Return the [X, Y] coordinate for the center point of the cell that contains the specified text.  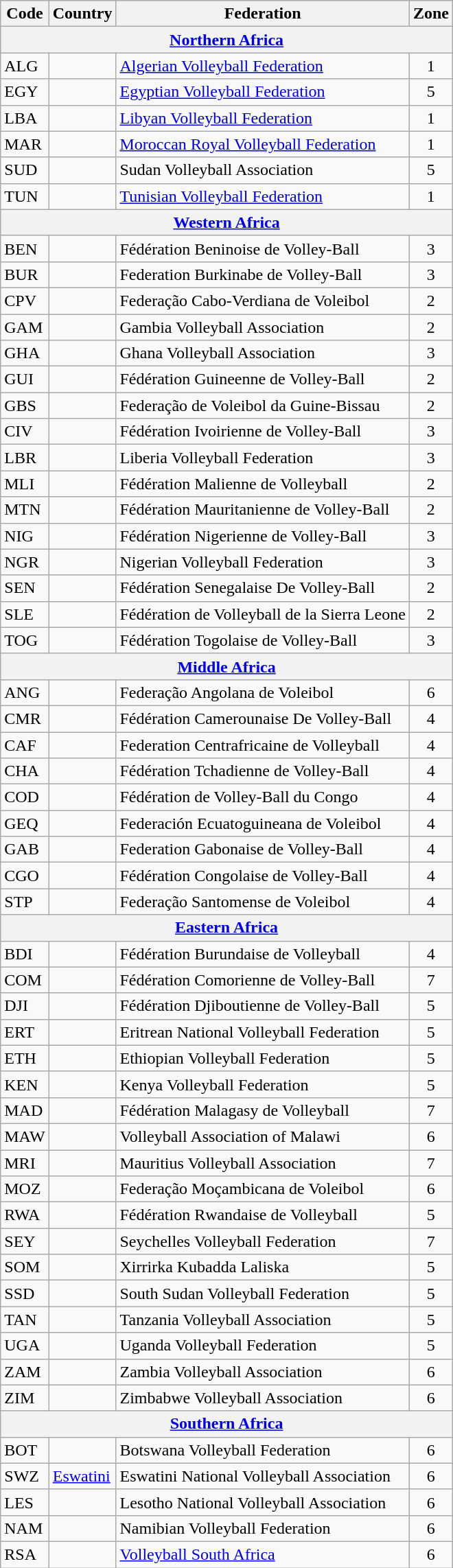
CIV [25, 432]
SEN [25, 588]
Tunisian Volleyball Federation [262, 196]
GEQ [25, 823]
DJI [25, 1006]
BEN [25, 248]
Algerian Volleyball Federation [262, 66]
Country [82, 14]
Moroccan Royal Volleyball Federation [262, 144]
ZIM [25, 1398]
Zimbabwe Volleyball Association [262, 1398]
Federação Angolana de Voleibol [262, 692]
Federação Cabo-Verdiana de Voleibol [262, 301]
Fédération Congolaise de Volley-Ball [262, 876]
Volleyball South Africa [262, 1554]
Eswatini [82, 1476]
MAD [25, 1110]
Eastern Africa [226, 928]
MLI [25, 484]
UGA [25, 1346]
Botswana Volleyball Federation [262, 1450]
Seychelles Volleyball Federation [262, 1241]
ZAM [25, 1372]
Fédération Malienne de Volleyball [262, 484]
Uganda Volleyball Federation [262, 1346]
Federación Ecuatoguineana de Voleibol [262, 823]
GUI [25, 379]
Libyan Volleyball Federation [262, 118]
KEN [25, 1084]
Fédération de Volleyball de la Sierra Leone [262, 614]
Zone [431, 14]
Fédération Nigerienne de Volley-Ball [262, 536]
Federation Gabonaise de Volley-Ball [262, 850]
South Sudan Volleyball Federation [262, 1294]
SSD [25, 1294]
Northern Africa [226, 40]
BDI [25, 954]
Fédération Senegalaise De Volley-Ball [262, 588]
Eritrean National Volleyball Federation [262, 1032]
Code [25, 14]
Fédération Burundaise de Volleyball [262, 954]
BOT [25, 1450]
Kenya Volleyball Federation [262, 1084]
RSA [25, 1554]
Federação Santomense de Voleibol [262, 902]
COM [25, 980]
Southern Africa [226, 1424]
BUR [25, 274]
TUN [25, 196]
CGO [25, 876]
ANG [25, 692]
Lesotho National Volleyball Association [262, 1502]
LBA [25, 118]
Sudan Volleyball Association [262, 170]
Egyptian Volleyball Federation [262, 92]
ETH [25, 1058]
NIG [25, 536]
Mauritius Volleyball Association [262, 1163]
COD [25, 797]
SEY [25, 1241]
ERT [25, 1032]
LES [25, 1502]
Federação Moçambicana de Voleibol [262, 1189]
Fédération Mauritanienne de Volley-Ball [262, 510]
EGY [25, 92]
Fédération Ivoirienne de Volley-Ball [262, 432]
MAR [25, 144]
Nigerian Volleyball Federation [262, 562]
TAN [25, 1320]
SUD [25, 170]
SLE [25, 614]
Liberia Volleyball Federation [262, 458]
Ethiopian Volleyball Federation [262, 1058]
Fédération Rwandaise de Volleyball [262, 1215]
MRI [25, 1163]
Fédération Malagasy de Volleyball [262, 1110]
CMR [25, 718]
GHA [25, 353]
TOG [25, 640]
CAF [25, 745]
CHA [25, 771]
Fédération Beninoise de Volley-Ball [262, 248]
Zambia Volleyball Association [262, 1372]
NGR [25, 562]
LBR [25, 458]
Fédération Camerounaise De Volley-Ball [262, 718]
Ghana Volleyball Association [262, 353]
Fédération Guineenne de Volley-Ball [262, 379]
MOZ [25, 1189]
Western Africa [226, 222]
Fédération de Volley-Ball du Congo [262, 797]
NAM [25, 1528]
Tanzania Volleyball Association [262, 1320]
Fédération Tchadienne de Volley-Ball [262, 771]
ALG [25, 66]
GAM [25, 327]
CPV [25, 301]
STP [25, 902]
MAW [25, 1136]
Fédération Djiboutienne de Volley-Ball [262, 1006]
Namibian Volleyball Federation [262, 1528]
RWA [25, 1215]
Gambia Volleyball Association [262, 327]
Fédération Comorienne de Volley-Ball [262, 980]
SWZ [25, 1476]
GAB [25, 850]
Federação de Voleibol da Guine-Bissau [262, 406]
Xirrirka Kubadda Laliska [262, 1267]
Federation [262, 14]
Volleyball Association of Malawi [262, 1136]
Eswatini National Volleyball Association [262, 1476]
Middle Africa [226, 666]
Federation Burkinabe de Volley-Ball [262, 274]
Federation Centrafricaine de Volleyball [262, 745]
GBS [25, 406]
MTN [25, 510]
SOM [25, 1267]
Fédération Togolaise de Volley-Ball [262, 640]
